Identify which cell holds the provided text, then report its [X, Y] central coordinate. 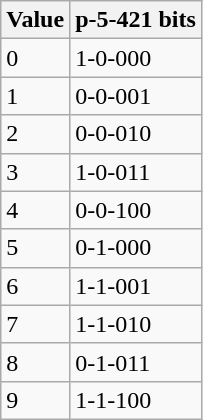
1-1-001 [136, 286]
1-0-000 [136, 58]
8 [36, 362]
p-5-421 bits [136, 20]
0 [36, 58]
0-0-010 [136, 134]
0-1-011 [136, 362]
7 [36, 324]
1 [36, 96]
3 [36, 172]
1-1-100 [136, 400]
0-0-001 [136, 96]
2 [36, 134]
0-0-100 [136, 210]
9 [36, 400]
5 [36, 248]
Value [36, 20]
1-1-010 [136, 324]
6 [36, 286]
0-1-000 [136, 248]
4 [36, 210]
1-0-011 [136, 172]
